Output the (X, Y) coordinate of the center of the cell containing the given text.  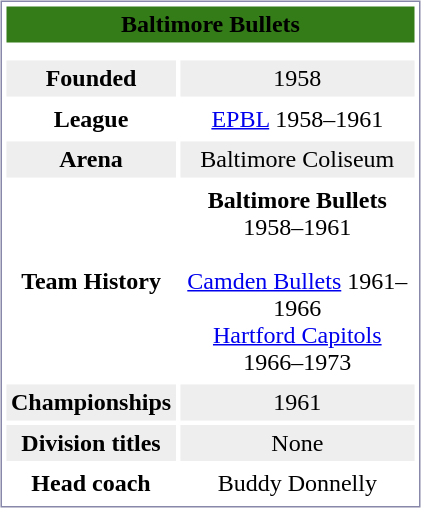
Head coach (90, 484)
1958 (297, 78)
Founded (90, 78)
Arena (90, 160)
Championships (90, 402)
League (90, 119)
EPBL 1958–1961 (297, 119)
Team History (90, 281)
Buddy Donnelly (297, 484)
Division titles (90, 443)
Baltimore Bullets (210, 24)
1961 (297, 402)
Baltimore Bullets 1958–1961Camden Bullets 1961–1966 Hartford Capitols 1966–1973 (297, 281)
None (297, 443)
Baltimore Coliseum (297, 160)
